Find where the given text appears and provide that cell's center as (X, Y) coordinate. 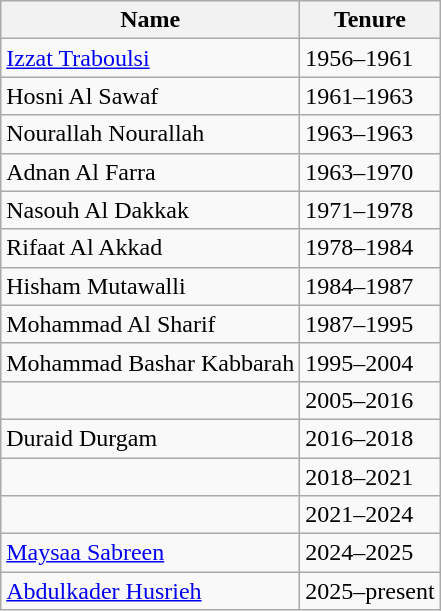
Maysaa Sabreen (150, 553)
2025–present (370, 591)
1963–1963 (370, 134)
1984–1987 (370, 286)
Izzat Traboulsi (150, 58)
2024–2025 (370, 553)
Hisham Mutawalli (150, 286)
1995–2004 (370, 362)
1963–1970 (370, 172)
Rifaat Al Akkad (150, 248)
2016–2018 (370, 438)
1971–1978 (370, 210)
Hosni Al Sawaf (150, 96)
1987–1995 (370, 324)
1956–1961 (370, 58)
1961–1963 (370, 96)
Duraid Durgam (150, 438)
Abdulkader Husrieh (150, 591)
Mohammad Al Sharif (150, 324)
Nourallah Nourallah (150, 134)
2018–2021 (370, 477)
Adnan Al Farra (150, 172)
Mohammad Bashar Kabbarah (150, 362)
1978–1984 (370, 248)
Nasouh Al Dakkak (150, 210)
2021–2024 (370, 515)
Tenure (370, 20)
Name (150, 20)
2005–2016 (370, 400)
